Return [x, y] of the center of cell containing provided text 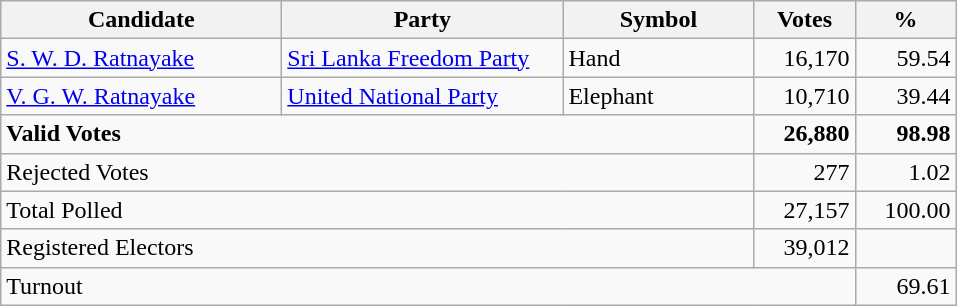
V. G. W. Ratnayake [142, 96]
Hand [658, 58]
39.44 [906, 96]
Elephant [658, 96]
27,157 [804, 210]
Valid Votes [378, 134]
Symbol [658, 20]
277 [804, 172]
Turnout [428, 286]
Votes [804, 20]
Rejected Votes [378, 172]
98.98 [906, 134]
Party [422, 20]
Registered Electors [378, 248]
16,170 [804, 58]
United National Party [422, 96]
Sri Lanka Freedom Party [422, 58]
% [906, 20]
10,710 [804, 96]
59.54 [906, 58]
69.61 [906, 286]
100.00 [906, 210]
S. W. D. Ratnayake [142, 58]
26,880 [804, 134]
Total Polled [378, 210]
Candidate [142, 20]
1.02 [906, 172]
39,012 [804, 248]
